Provide the (x, y) coordinate of the cell's center where the given text is located.  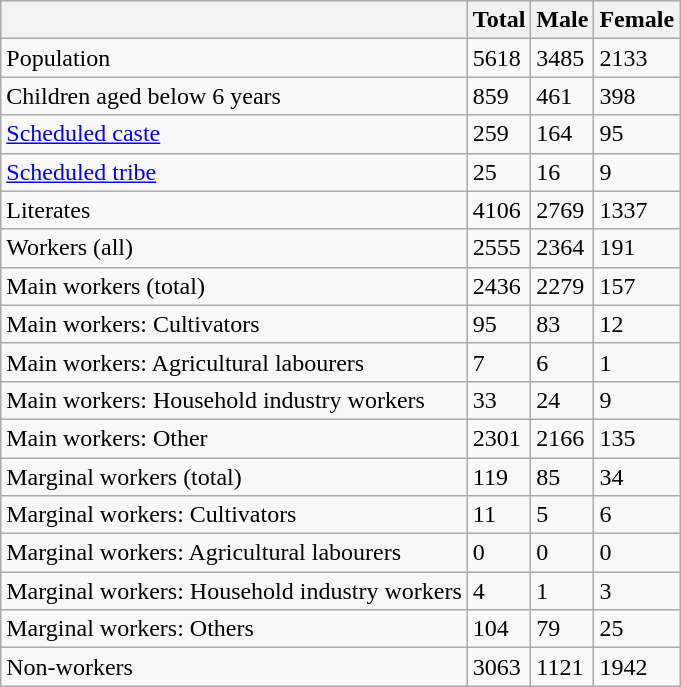
Scheduled tribe (234, 172)
2279 (562, 286)
135 (637, 438)
1942 (637, 667)
Marginal workers: Household industry workers (234, 591)
461 (562, 96)
191 (637, 248)
398 (637, 96)
Population (234, 58)
79 (562, 629)
12 (637, 324)
5 (562, 515)
7 (499, 362)
Children aged below 6 years (234, 96)
11 (499, 515)
Main workers (total) (234, 286)
Main workers: Agricultural labourers (234, 362)
157 (637, 286)
2769 (562, 210)
Marginal workers: Others (234, 629)
3485 (562, 58)
Main workers: Other (234, 438)
104 (499, 629)
83 (562, 324)
4 (499, 591)
Marginal workers: Cultivators (234, 515)
1337 (637, 210)
Main workers: Household industry workers (234, 400)
4106 (499, 210)
119 (499, 477)
Literates (234, 210)
33 (499, 400)
2436 (499, 286)
859 (499, 96)
1121 (562, 667)
Scheduled caste (234, 134)
34 (637, 477)
2133 (637, 58)
Marginal workers: Agricultural labourers (234, 553)
24 (562, 400)
2364 (562, 248)
16 (562, 172)
Marginal workers (total) (234, 477)
164 (562, 134)
Total (499, 20)
3063 (499, 667)
Male (562, 20)
2555 (499, 248)
5618 (499, 58)
Female (637, 20)
259 (499, 134)
Non-workers (234, 667)
Workers (all) (234, 248)
2166 (562, 438)
3 (637, 591)
85 (562, 477)
Main workers: Cultivators (234, 324)
2301 (499, 438)
